From the cell containing the given text, extract its center point as (X, Y) coordinate. 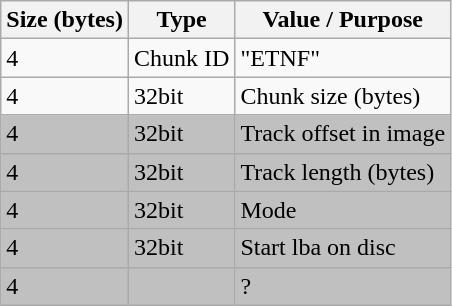
Track offset in image (343, 134)
Mode (343, 210)
Chunk size (bytes) (343, 96)
"ETNF" (343, 58)
? (343, 286)
Chunk ID (181, 58)
Track length (bytes) (343, 172)
Type (181, 20)
Size (bytes) (65, 20)
Start lba on disc (343, 248)
Value / Purpose (343, 20)
